Scan for the cell matching the given text and deliver its [x, y] coordinate at center. 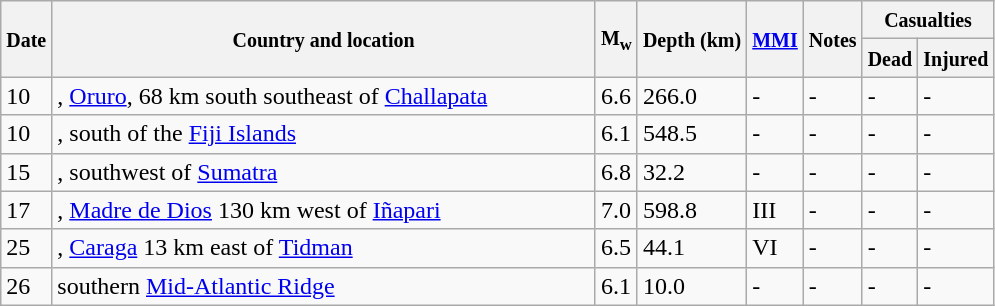
VI [776, 248]
, south of the Fiji Islands [324, 134]
17 [26, 210]
6.5 [616, 248]
6.8 [616, 172]
Country and location [324, 39]
Dead [890, 58]
10.0 [692, 286]
15 [26, 172]
southern Mid-Atlantic Ridge [324, 286]
Date [26, 39]
32.2 [692, 172]
548.5 [692, 134]
598.8 [692, 210]
6.6 [616, 96]
MMI [776, 39]
266.0 [692, 96]
, Madre de Dios 130 km west of Iñapari [324, 210]
, southwest of Sumatra [324, 172]
Depth (km) [692, 39]
25 [26, 248]
Mw [616, 39]
III [776, 210]
, Caraga 13 km east of Tidman [324, 248]
44.1 [692, 248]
Casualties [928, 20]
26 [26, 286]
, Oruro, 68 km south southeast of Challapata [324, 96]
7.0 [616, 210]
Injured [956, 58]
Notes [832, 39]
